From the cell containing the given text, extract its center point as [x, y] coordinate. 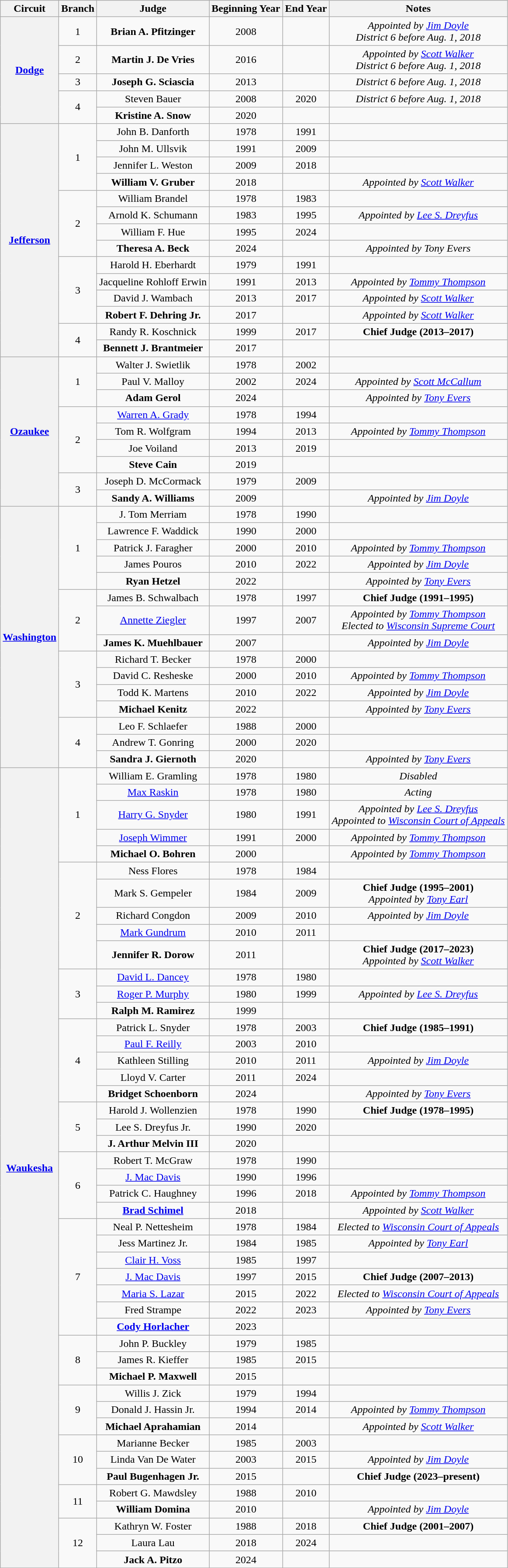
Chief Judge (1995–2001)Appointed by Tony Earl [418, 893]
Andrew T. Gonring [153, 742]
Robert T. McGraw [153, 1160]
James R. Kieffer [153, 1360]
Patrick L. Snyder [153, 1027]
Donald J. Hassin Jr. [153, 1410]
8 [78, 1360]
Lawrence F. Waddick [153, 531]
William V. Gruber [153, 182]
Chief Judge (1985–1991) [418, 1027]
J. Arthur Melvin III [153, 1144]
John B. Danforth [153, 132]
Lloyd V. Carter [153, 1077]
Dodge [30, 70]
Harry G. Snyder [153, 815]
Branch [78, 9]
Randy R. Koschnick [153, 332]
Appointed by Lee S. DreyfusAppointed to Wisconsin Court of Appeals [418, 815]
Notes [418, 9]
12 [78, 1543]
Chief Judge (2023–present) [418, 1476]
Jacqueline Rohloff Erwin [153, 282]
Appointed by Scott McCallum [418, 381]
William F. Hue [153, 232]
Kathryn W. Foster [153, 1526]
Annette Ziegler [153, 620]
Appointed by Jim DoyleDistrict 6 before Aug. 1, 2018 [418, 31]
Roger P. Murphy [153, 994]
Leo F. Schlaefer [153, 726]
11 [78, 1501]
James Pouros [153, 564]
Joe Voiland [153, 448]
Fred Strampe [153, 1310]
Steven Bauer [153, 99]
Max Raskin [153, 793]
Cody Horlacher [153, 1326]
Washington [30, 637]
Linda Van De Water [153, 1460]
Sandra J. Giernoth [153, 759]
David J. Wambach [153, 298]
Acting [418, 793]
Lee S. Dreyfus Jr. [153, 1127]
Tom R. Wolfgram [153, 431]
Jennifer R. Dorow [153, 955]
David C. Resheske [153, 676]
Richard Congdon [153, 916]
Joseph D. McCormack [153, 481]
Appointed by Tommy ThompsonElected to Wisconsin Supreme Court [418, 620]
Appointed by Tony Earl [418, 1243]
Patrick J. Faragher [153, 548]
Theresa A. Beck [153, 249]
Paul Bugenhagen Jr. [153, 1476]
Michael Aprahamian [153, 1426]
Willis J. Zick [153, 1393]
Brian A. Pfitzinger [153, 31]
Marianne Becker [153, 1443]
Chief Judge (1978–1995) [418, 1111]
Patrick C. Haughney [153, 1194]
5 [78, 1127]
Beginning Year [246, 9]
Michael P. Maxwell [153, 1377]
Robert F. Dehring Jr. [153, 315]
William E. Gramling [153, 775]
Chief Judge (2017–2023)Appointed by Scott Walker [418, 955]
Ozaukee [30, 432]
Warren A. Grady [153, 415]
7 [78, 1277]
Chief Judge (2001–2007) [418, 1526]
Bennett J. Brantmeier [153, 348]
Bridget Schoenborn [153, 1094]
Jack A. Pitzo [153, 1559]
Judge [153, 9]
Sandy A. Williams [153, 498]
Kristine A. Snow [153, 115]
Arnold K. Schumann [153, 215]
William Domina [153, 1509]
Richard T. Becker [153, 659]
Paul F. Reilly [153, 1044]
Jess Martinez Jr. [153, 1243]
Martin J. De Vries [153, 59]
Harold J. Wollenzien [153, 1111]
Steve Cain [153, 464]
Waukesha [30, 1167]
10 [78, 1460]
J. Tom Merriam [153, 515]
John P. Buckley [153, 1343]
Neal P. Nettesheim [153, 1227]
Kathleen Stilling [153, 1060]
John M. Ullsvik [153, 149]
Ness Flores [153, 871]
Laura Lau [153, 1543]
William Brandel [153, 198]
End Year [306, 9]
Robert G. Mawdsley [153, 1493]
Ryan Hetzel [153, 581]
Ralph M. Ramirez [153, 1011]
James K. Muehlbauer [153, 643]
Chief Judge (2013–2017) [418, 332]
Jennifer L. Weston [153, 165]
Adam Gerol [153, 398]
Michael Kenitz [153, 709]
Brad Schimel [153, 1210]
Jefferson [30, 240]
Maria S. Lazar [153, 1293]
Todd K. Martens [153, 692]
6 [78, 1185]
Clair H. Voss [153, 1260]
2016 [246, 59]
Disabled [418, 775]
Joseph Wimmer [153, 838]
Mark S. Gempeler [153, 893]
Chief Judge (2007–2013) [418, 1277]
Walter J. Swietlik [153, 365]
9 [78, 1410]
Paul V. Malloy [153, 381]
Mark Gundrum [153, 932]
Circuit [30, 9]
Harold H. Eberhardt [153, 265]
James B. Schwalbach [153, 598]
Michael O. Bohren [153, 854]
Joseph G. Sciascia [153, 82]
Appointed by Scott WalkerDistrict 6 before Aug. 1, 2018 [418, 59]
Chief Judge (1991–1995) [418, 598]
David L. Dancey [153, 977]
